Capture the cell that displays the provided text and extract its [x, y] central coordinate. 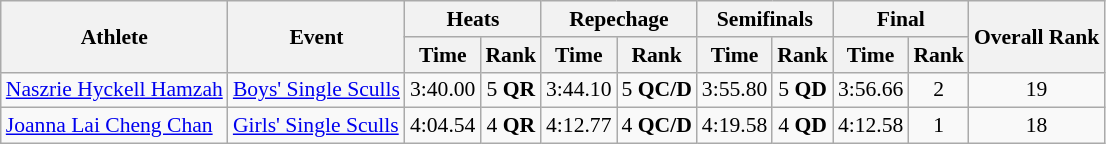
Joanna Lai Cheng Chan [114, 126]
5 QR [510, 90]
Girls' Single Sculls [316, 126]
19 [1036, 90]
4:04.54 [442, 126]
4 QR [510, 126]
3:55.80 [734, 90]
1 [938, 126]
Overall Rank [1036, 36]
4 QC/D [656, 126]
18 [1036, 126]
3:56.66 [870, 90]
3:40.00 [442, 90]
Naszrie Hyckell Hamzah [114, 90]
4:19.58 [734, 126]
Heats [473, 19]
Event [316, 36]
5 QC/D [656, 90]
4:12.77 [578, 126]
4 QD [802, 126]
Final [901, 19]
Athlete [114, 36]
Boys' Single Sculls [316, 90]
Semifinals [765, 19]
Repechage [619, 19]
5 QD [802, 90]
3:44.10 [578, 90]
2 [938, 90]
4:12.58 [870, 126]
